Scan for the cell matching the given text and deliver its [x, y] coordinate at center. 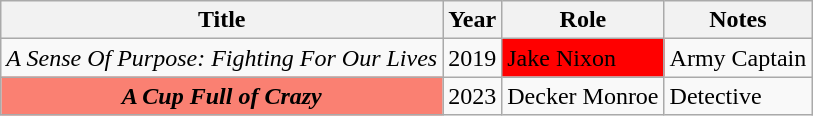
2019 [472, 58]
Title [222, 20]
Jake Nixon [583, 58]
A Sense Of Purpose: Fighting For Our Lives [222, 58]
A Cup Full of Crazy [222, 96]
2023 [472, 96]
Role [583, 20]
Detective [738, 96]
Decker Monroe [583, 96]
Notes [738, 20]
Army Captain [738, 58]
Year [472, 20]
